Locate the cell with the specified text and output its [X, Y] center coordinate. 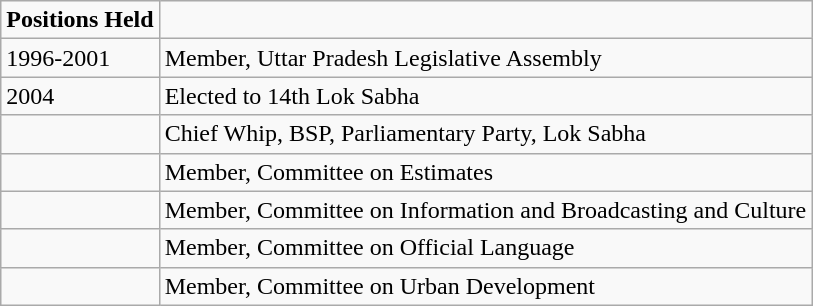
Member, Committee on Official Language [486, 248]
Member, Committee on Information and Broadcasting and Culture [486, 210]
Chief Whip, BSP, Parliamentary Party, Lok Sabha [486, 134]
Member, Uttar Pradesh Legislative Assembly [486, 58]
Member, Committee on Estimates [486, 172]
1996-2001 [80, 58]
Elected to 14th Lok Sabha [486, 96]
Member, Committee on Urban Development [486, 286]
2004 [80, 96]
Positions Held [80, 20]
